Return (X, Y) of the center of cell containing provided text 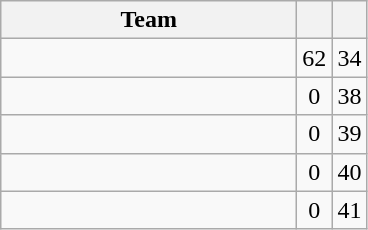
40 (350, 172)
38 (350, 96)
Team (149, 20)
39 (350, 134)
34 (350, 58)
41 (350, 210)
62 (314, 58)
